Pinpoint the cell where the given text exists, returning its (X, Y) midpoint coordinate. 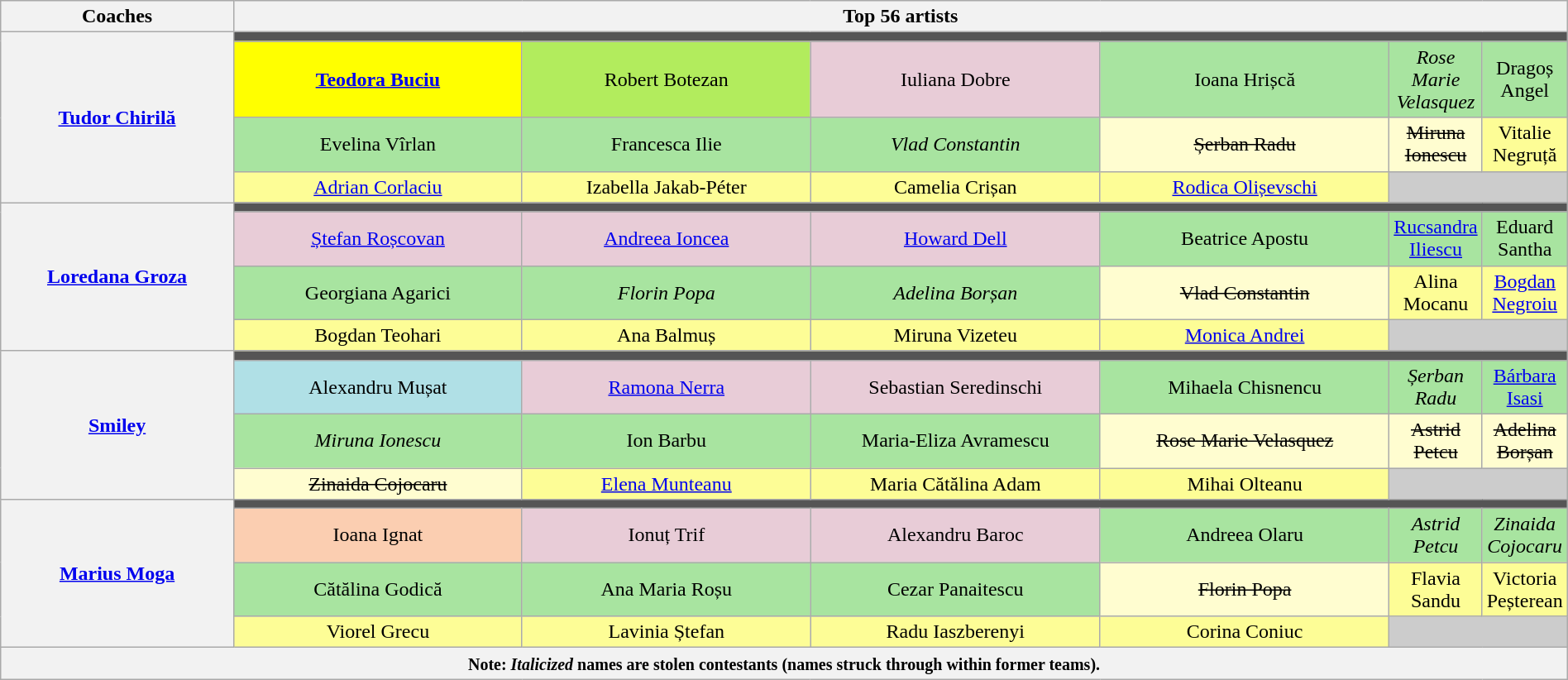
Maria Cătălina Adam (955, 484)
Note: Italicized names are stolen contestants (names struck through within former teams). (784, 663)
Mihai Olteanu (1244, 484)
Viorel Grecu (377, 632)
Rucsandra Iliescu (1436, 238)
Andreea Ioncea (667, 238)
Cătălina Godică (377, 589)
Robert Botezan (667, 79)
Tudor Chirilă (117, 117)
Bárbara Isasi (1525, 387)
Loredana Groza (117, 276)
Elena Munteanu (667, 484)
Eduard Santha (1525, 238)
Ioana Hrișcă (1244, 79)
Bogdan Negroiu (1525, 293)
Alina Mocanu (1436, 293)
Miruna Vizeteu (955, 335)
Beatrice Apostu (1244, 238)
Ștefan Roșcovan (377, 238)
Ana Balmuș (667, 335)
Maria-Eliza Avramescu (955, 440)
Lavinia Ștefan (667, 632)
Smiley (117, 425)
Ion Barbu (667, 440)
Mihaela Chisnencu (1244, 387)
Adrian Corlaciu (377, 187)
Ana Maria Roșu (667, 589)
Teodora Buciu (377, 79)
Camelia Crișan (955, 187)
Andreea Olaru (1244, 536)
Howard Dell (955, 238)
Dragoș Angel (1525, 79)
Alexandru Mușat (377, 387)
Iuliana Dobre (955, 79)
Izabella Jakab-Péter (667, 187)
Top 56 artists (900, 17)
Cezar Panaitescu (955, 589)
Ionuț Trif (667, 536)
Alexandru Baroc (955, 536)
Sebastian Seredinschi (955, 387)
Flavia Sandu (1436, 589)
Bogdan Teohari (377, 335)
Radu Iaszberenyi (955, 632)
Rodica Olișevschi (1244, 187)
Monica Andrei (1244, 335)
Corina Coniuc (1244, 632)
Ramona Nerra (667, 387)
Vitalie Negruță (1525, 144)
Marius Moga (117, 574)
Francesca Ilie (667, 144)
Evelina Vîrlan (377, 144)
Ioana Ignat (377, 536)
Georgiana Agarici (377, 293)
Coaches (117, 17)
Victoria Peșterean (1525, 589)
